Extract the [X, Y] coordinate from the center of the cell holding the provided text.  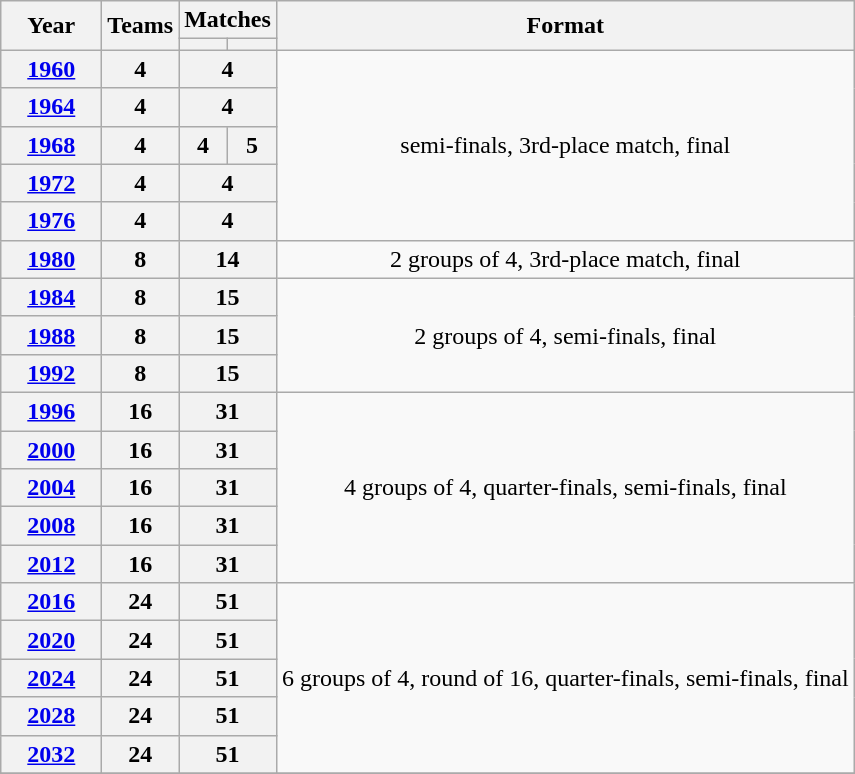
2012 [52, 564]
1980 [52, 259]
2008 [52, 526]
semi-finals, 3rd-place match, final [565, 145]
1968 [52, 145]
4 groups of 4, quarter-finals, semi-finals, final [565, 487]
6 groups of 4, round of 16, quarter-finals, semi-finals, final [565, 678]
1996 [52, 411]
Teams [140, 26]
2032 [52, 754]
1988 [52, 335]
5 [252, 145]
1964 [52, 107]
14 [228, 259]
2016 [52, 602]
1984 [52, 297]
Format [565, 26]
2024 [52, 678]
Year [52, 26]
1992 [52, 373]
2 groups of 4, semi-finals, final [565, 335]
2000 [52, 449]
1972 [52, 183]
Matches [228, 20]
2028 [52, 716]
2020 [52, 640]
2 groups of 4, 3rd-place match, final [565, 259]
1976 [52, 221]
2004 [52, 488]
1960 [52, 69]
